From the cell containing the given text, extract its center point as [X, Y] coordinate. 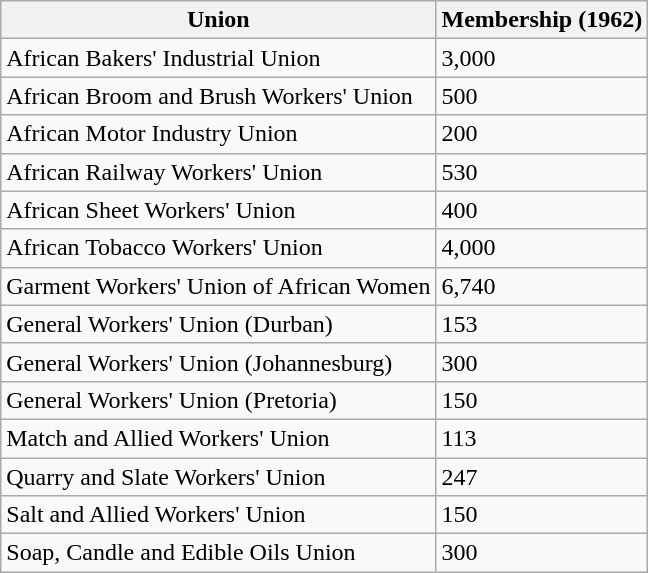
Quarry and Slate Workers' Union [218, 477]
African Motor Industry Union [218, 134]
African Tobacco Workers' Union [218, 248]
200 [542, 134]
113 [542, 438]
400 [542, 210]
General Workers' Union (Durban) [218, 324]
500 [542, 96]
African Railway Workers' Union [218, 172]
Salt and Allied Workers' Union [218, 515]
Membership (1962) [542, 20]
Match and Allied Workers' Union [218, 438]
247 [542, 477]
Garment Workers' Union of African Women [218, 286]
African Bakers' Industrial Union [218, 58]
Union [218, 20]
4,000 [542, 248]
African Broom and Brush Workers' Union [218, 96]
3,000 [542, 58]
Soap, Candle and Edible Oils Union [218, 553]
6,740 [542, 286]
General Workers' Union (Johannesburg) [218, 362]
African Sheet Workers' Union [218, 210]
General Workers' Union (Pretoria) [218, 400]
530 [542, 172]
153 [542, 324]
